Extract the [x, y] coordinate from the center of the cell holding the provided text.  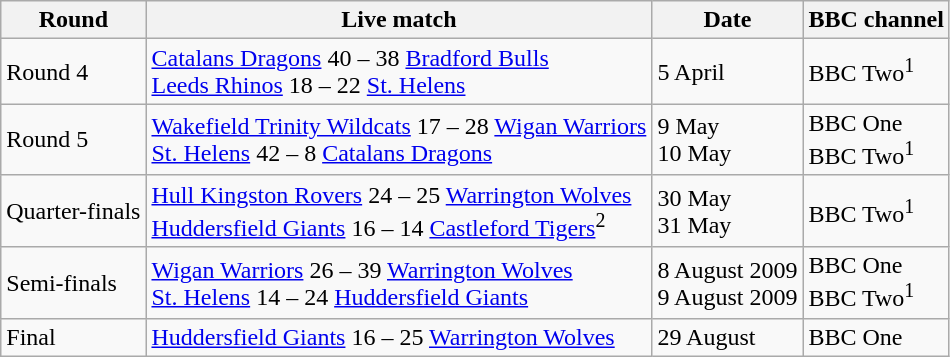
Round [74, 20]
Date [728, 20]
Huddersfield Giants 16 – 25 Warrington Wolves [399, 338]
BBC channel [876, 20]
Wigan Warriors 26 – 39 Warrington WolvesSt. Helens 14 – 24 Huddersfield Giants [399, 283]
5 April [728, 72]
Round 5 [74, 140]
BBC One [876, 338]
Round 4 [74, 72]
Final [74, 338]
30 May31 May [728, 211]
8 August 20099 August 2009 [728, 283]
Catalans Dragons 40 – 38 Bradford BullsLeeds Rhinos 18 – 22 St. Helens [399, 72]
29 August [728, 338]
Semi-finals [74, 283]
Quarter-finals [74, 211]
9 May10 May [728, 140]
Hull Kingston Rovers 24 – 25 Warrington WolvesHuddersfield Giants 16 – 14 Castleford Tigers2 [399, 211]
Live match [399, 20]
Wakefield Trinity Wildcats 17 – 28 Wigan WarriorsSt. Helens 42 – 8 Catalans Dragons [399, 140]
